For the text-containing cell, return its midpoint in [x, y] coordinate format. 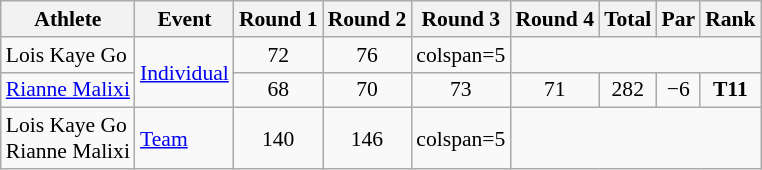
Total [628, 19]
76 [368, 55]
Team [184, 138]
Individual [184, 72]
Round 3 [460, 19]
Event [184, 19]
Round 1 [278, 19]
Lois Kaye Go [68, 55]
Athlete [68, 19]
Round 4 [554, 19]
−6 [678, 90]
140 [278, 138]
70 [368, 90]
Rianne Malixi [68, 90]
146 [368, 138]
72 [278, 55]
Lois Kaye GoRianne Malixi [68, 138]
T11 [730, 90]
Rank [730, 19]
73 [460, 90]
282 [628, 90]
Par [678, 19]
71 [554, 90]
68 [278, 90]
Round 2 [368, 19]
